Locate the cell with the specified text and output its [X, Y] center coordinate. 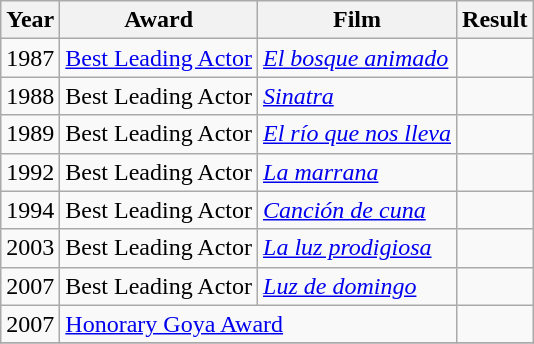
Film [358, 20]
2003 [30, 248]
Sinatra [358, 96]
Result [495, 20]
El bosque animado [358, 58]
1987 [30, 58]
Luz de domingo [358, 286]
La luz prodigiosa [358, 248]
Canción de cuna [358, 210]
La marrana [358, 172]
Award [159, 20]
1988 [30, 96]
1989 [30, 134]
1994 [30, 210]
1992 [30, 172]
Honorary Goya Award [258, 324]
El río que nos lleva [358, 134]
Year [30, 20]
